Provide the (X, Y) coordinate of the cell's center where the given text is located.  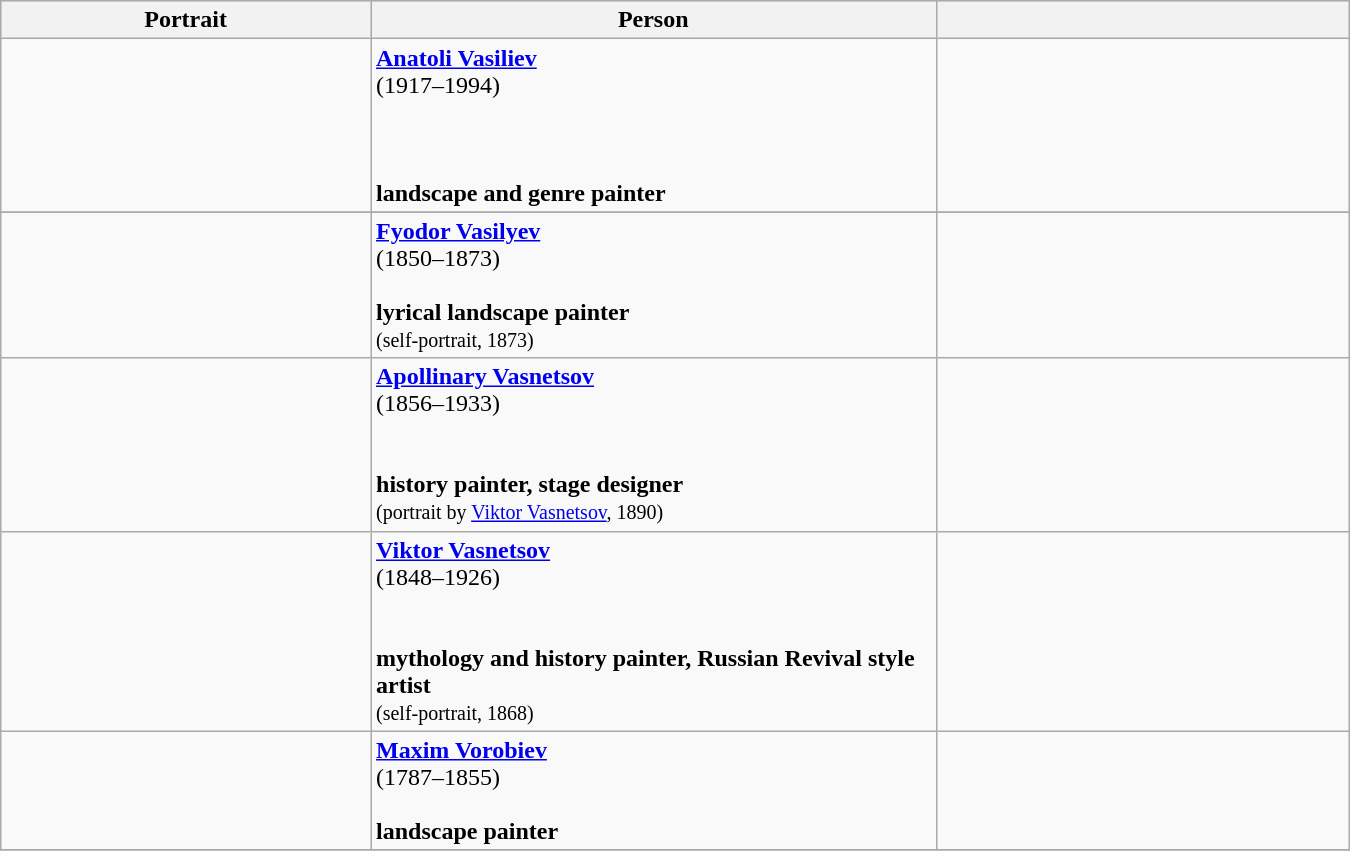
Person (653, 20)
Maxim Vorobiev (1787–1855)landscape painter (653, 790)
Anatoli Vasiliev (1917–1994)landscape and genre painter (653, 126)
Apollinary Vasnetsov (1856–1933) history painter, stage designer(portrait by Viktor Vasnetsov, 1890) (653, 444)
Portrait (186, 20)
Viktor Vasnetsov (1848–1926) mythology and history painter, Russian Revival style artist(self-portrait, 1868) (653, 631)
Fyodor Vasilyev(1850–1873) lyrical landscape painter(self-portrait, 1873) (653, 285)
